Identify which cell holds the provided text, then report its [X, Y] central coordinate. 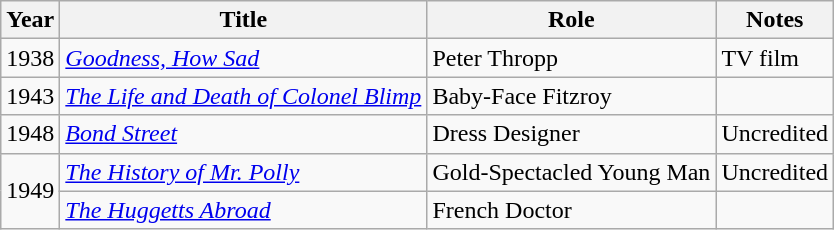
Title [244, 20]
Goodness, How Sad [244, 58]
Gold-Spectacled Young Man [572, 172]
The Life and Death of Colonel Blimp [244, 96]
1949 [30, 191]
Peter Thropp [572, 58]
Notes [775, 20]
1938 [30, 58]
TV film [775, 58]
Role [572, 20]
Dress Designer [572, 134]
Baby-Face Fitzroy [572, 96]
1943 [30, 96]
Year [30, 20]
1948 [30, 134]
The Huggetts Abroad [244, 210]
The History of Mr. Polly [244, 172]
French Doctor [572, 210]
Bond Street [244, 134]
